Locate the cell with the specified text and output its [X, Y] center coordinate. 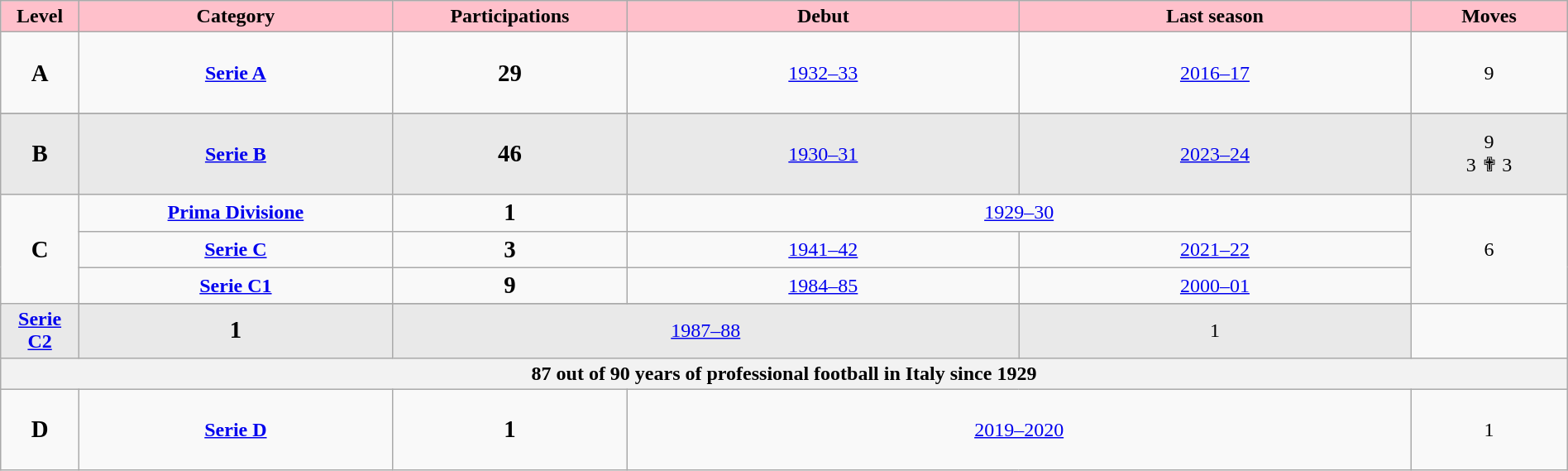
2016–17 [1215, 73]
1929–30 [1019, 213]
Moves [1489, 17]
Last season [1215, 17]
29 [509, 73]
46 [509, 154]
2023–24 [1215, 154]
Serie B [235, 154]
Serie A [235, 73]
Participations [509, 17]
1932–33 [824, 73]
D [40, 430]
Prima Divisione [235, 213]
2019–2020 [1019, 430]
C [40, 249]
2021–22 [1215, 249]
Level [40, 17]
Category [235, 17]
1987–88 [705, 331]
Serie D [235, 430]
Debut [824, 17]
A [40, 73]
3 [509, 249]
Serie C [235, 249]
1984–85 [824, 286]
9 3 ✟ 3 [1489, 154]
2000–01 [1215, 286]
6 [1489, 249]
Serie C1 [235, 286]
87 out of 90 years of professional football in Italy since 1929 [784, 373]
1941–42 [824, 249]
1930–31 [824, 154]
Serie C2 [40, 331]
B [40, 154]
